From the cell containing the given text, extract its center point as (X, Y) coordinate. 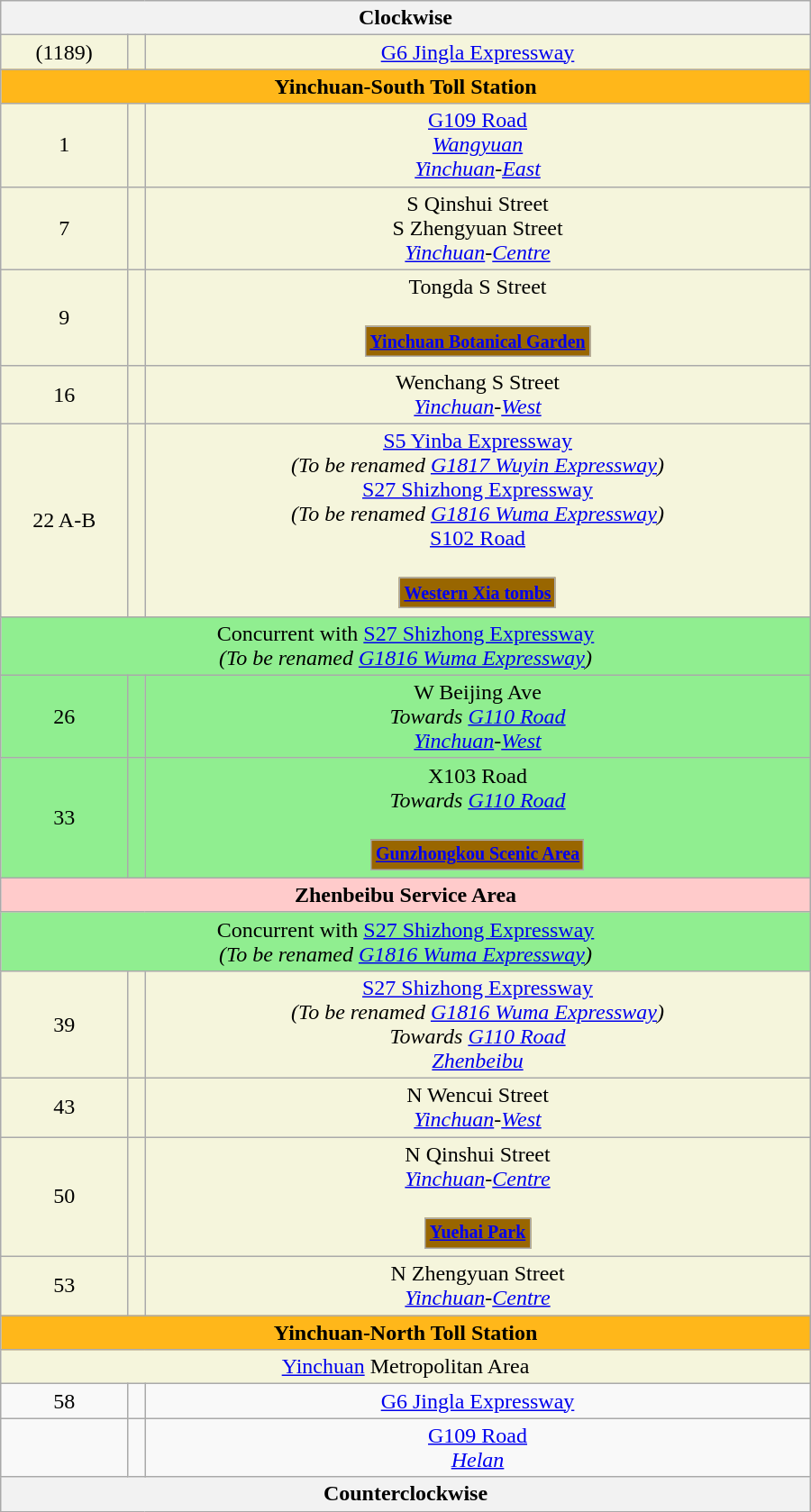
Tongda S Street Yinchuan Botanical Garden (478, 317)
N Qinshui StreetYinchuan-Centre Yuehai Park (478, 1197)
Western Xia tombs (478, 593)
N Zhengyuan StreetYinchuan-Centre (478, 1287)
Yuehai Park (478, 1233)
S Qinshui StreetS Zhengyuan StreetYinchuan-Centre (478, 228)
22 A-B (65, 520)
Yinchuan Botanical Garden (478, 342)
N Wencui StreetYinchuan-West (478, 1108)
S27 Shizhong Expressway(To be renamed G1816 Wuma Expressway)Towards G110 RoadZhenbeibu (478, 1024)
G109 RoadHelan (478, 1447)
Yinchuan-North Toll Station (405, 1333)
Gunzhongkou Scenic Area (478, 854)
43 (65, 1108)
(1189) (65, 52)
Yinchuan Metropolitan Area (405, 1367)
Wenchang S StreetYinchuan-West (478, 395)
X103 RoadTowards G110 Road Gunzhongkou Scenic Area (478, 818)
58 (65, 1401)
53 (65, 1287)
26 (65, 716)
50 (65, 1197)
Zhenbeibu Service Area (405, 895)
Counterclockwise (405, 1494)
G109 RoadWangyuanYinchuan-East (478, 145)
S5 Yinba Expressway(To be renamed G1817 Wuyin Expressway) S27 Shizhong Expressway(To be renamed G1816 Wuma Expressway) S102 Road Western Xia tombs (478, 520)
Yinchuan-South Toll Station (405, 87)
16 (65, 395)
Clockwise (405, 18)
39 (65, 1024)
7 (65, 228)
9 (65, 317)
1 (65, 145)
33 (65, 818)
W Beijing AveTowards G110 RoadYinchuan-West (478, 716)
